Extract the [x, y] coordinate from the center of the cell holding the provided text.  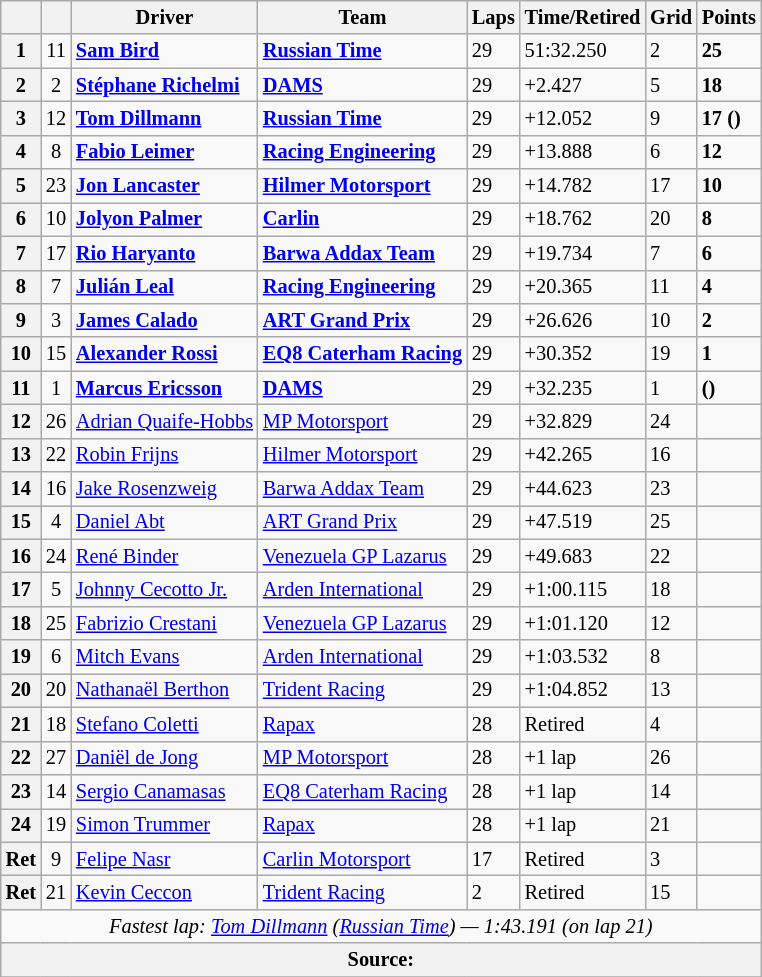
Tom Dillmann [164, 118]
+32.235 [583, 388]
+12.052 [583, 118]
Jon Lancaster [164, 186]
+18.762 [583, 219]
Rio Haryanto [164, 253]
Points [729, 17]
+1:03.532 [583, 657]
Jake Rosenzweig [164, 489]
+14.782 [583, 186]
51:32.250 [583, 51]
Jolyon Palmer [164, 219]
René Binder [164, 556]
Stéphane Richelmi [164, 85]
17 () [729, 118]
Fabrizio Crestani [164, 623]
Daniël de Jong [164, 758]
Simon Trummer [164, 825]
Johnny Cecotto Jr. [164, 589]
+49.683 [583, 556]
+2.427 [583, 85]
Carlin Motorsport [362, 859]
+1:04.852 [583, 690]
+30.352 [583, 354]
+20.365 [583, 287]
+42.265 [583, 455]
Nathanaël Berthon [164, 690]
Adrian Quaife-Hobbs [164, 421]
James Calado [164, 320]
+44.623 [583, 489]
+32.829 [583, 421]
Stefano Coletti [164, 724]
Sam Bird [164, 51]
+19.734 [583, 253]
Team [362, 17]
+47.519 [583, 522]
Daniel Abt [164, 522]
Alexander Rossi [164, 354]
Time/Retired [583, 17]
Kevin Ceccon [164, 892]
() [729, 388]
Fastest lap: Tom Dillmann (Russian Time) — 1:43.191 (on lap 21) [381, 926]
Carlin [362, 219]
27 [56, 758]
+1:00.115 [583, 589]
Julián Leal [164, 287]
Source: [381, 960]
+13.888 [583, 152]
Marcus Ericsson [164, 388]
Laps [494, 17]
Fabio Leimer [164, 152]
+1:01.120 [583, 623]
Robin Frijns [164, 455]
Driver [164, 17]
Mitch Evans [164, 657]
+26.626 [583, 320]
Grid [671, 17]
Sergio Canamasas [164, 791]
Felipe Nasr [164, 859]
